Search for the cell housing the specified text and yield its [X, Y] center coordinate. 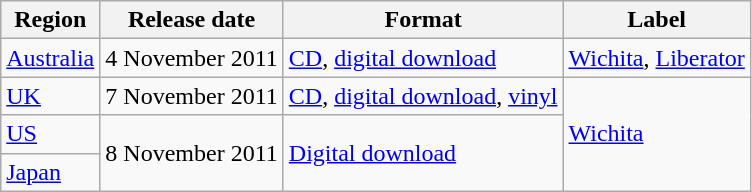
CD, digital download, vinyl [423, 96]
Release date [192, 20]
Format [423, 20]
Wichita, Liberator [656, 58]
Region [50, 20]
4 November 2011 [192, 58]
UK [50, 96]
CD, digital download [423, 58]
Japan [50, 172]
Wichita [656, 134]
US [50, 134]
Digital download [423, 153]
Australia [50, 58]
8 November 2011 [192, 153]
Label [656, 20]
7 November 2011 [192, 96]
